Detect which cell encompasses the target text, then output its (X, Y) center coordinate. 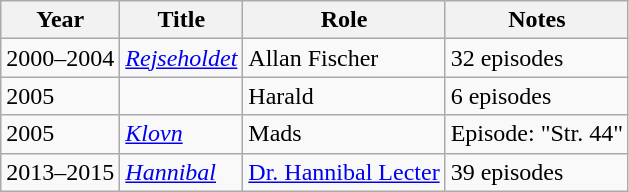
6 episodes (536, 96)
39 episodes (536, 172)
2000–2004 (60, 58)
Hannibal (182, 172)
Title (182, 20)
Year (60, 20)
32 episodes (536, 58)
Dr. Hannibal Lecter (344, 172)
2013–2015 (60, 172)
Role (344, 20)
Episode: "Str. 44" (536, 134)
Allan Fischer (344, 58)
Rejseholdet (182, 58)
Harald (344, 96)
Klovn (182, 134)
Notes (536, 20)
Mads (344, 134)
